Pinpoint the cell where the given text exists, returning its (X, Y) midpoint coordinate. 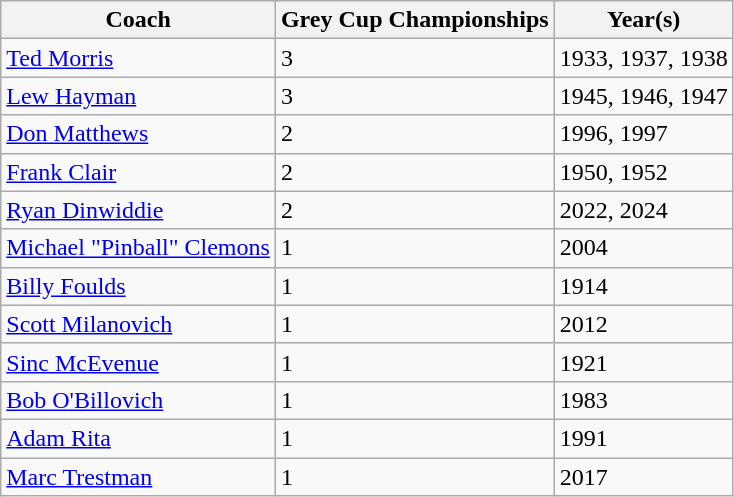
1983 (644, 400)
1933, 1937, 1938 (644, 58)
Scott Milanovich (138, 324)
Ryan Dinwiddie (138, 210)
Sinc McEvenue (138, 362)
Lew Hayman (138, 96)
Frank Clair (138, 172)
2017 (644, 477)
2012 (644, 324)
1991 (644, 438)
2004 (644, 248)
Adam Rita (138, 438)
1996, 1997 (644, 134)
Coach (138, 20)
Ted Morris (138, 58)
Year(s) (644, 20)
1950, 1952 (644, 172)
Bob O'Billovich (138, 400)
Michael "Pinball" Clemons (138, 248)
Grey Cup Championships (414, 20)
1945, 1946, 1947 (644, 96)
2022, 2024 (644, 210)
1921 (644, 362)
Don Matthews (138, 134)
Billy Foulds (138, 286)
Marc Trestman (138, 477)
1914 (644, 286)
